Find where the given text appears and provide that cell's center as (X, Y) coordinate. 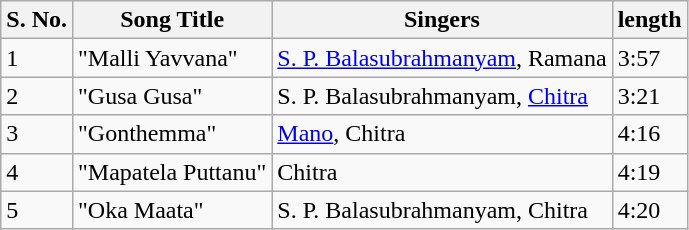
S. No. (37, 20)
Singers (442, 20)
5 (37, 210)
4:16 (650, 134)
1 (37, 58)
3 (37, 134)
3:21 (650, 96)
2 (37, 96)
3:57 (650, 58)
4:19 (650, 172)
Mano, Chitra (442, 134)
S. P. Balasubrahmanyam, Ramana (442, 58)
"Gusa Gusa" (172, 96)
Song Title (172, 20)
length (650, 20)
4 (37, 172)
"Gonthemma" (172, 134)
Chitra (442, 172)
"Malli Yavvana" (172, 58)
"Mapatela Puttanu" (172, 172)
4:20 (650, 210)
"Oka Maata" (172, 210)
